Locate the cell with the specified text and output its [X, Y] center coordinate. 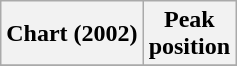
Chart (2002) [72, 34]
Peakposition [189, 34]
